Extract the [X, Y] coordinate from the center of the cell holding the provided text.  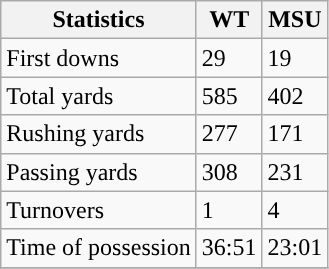
Turnovers [99, 210]
Total yards [99, 96]
WT [229, 20]
Passing yards [99, 172]
231 [295, 172]
23:01 [295, 248]
4 [295, 210]
First downs [99, 58]
Time of possession [99, 248]
308 [229, 172]
171 [295, 134]
277 [229, 134]
402 [295, 96]
36:51 [229, 248]
Statistics [99, 20]
29 [229, 58]
MSU [295, 20]
585 [229, 96]
Rushing yards [99, 134]
1 [229, 210]
19 [295, 58]
